Identify which cell holds the provided text, then report its (x, y) central coordinate. 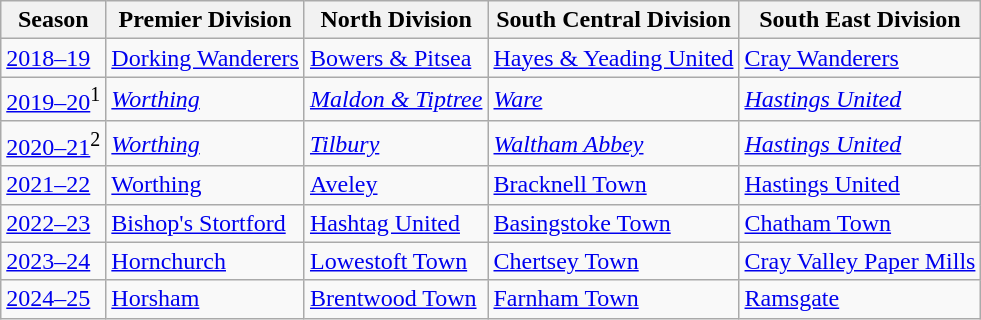
North Division (396, 20)
Tilbury (396, 144)
Maldon & Tiptree (396, 100)
South East Division (860, 20)
Bishop's Stortford (206, 223)
Brentwood Town (396, 299)
2018–19 (54, 58)
Cray Wanderers (860, 58)
2022–23 (54, 223)
Chatham Town (860, 223)
Ramsgate (860, 299)
Bowers & Pitsea (396, 58)
Waltham Abbey (614, 144)
Bracknell Town (614, 185)
2020–212 (54, 144)
Hayes & Yeading United (614, 58)
Farnham Town (614, 299)
2023–24 (54, 261)
Horsham (206, 299)
2021–22 (54, 185)
Premier Division (206, 20)
Aveley (396, 185)
Dorking Wanderers (206, 58)
Ware (614, 100)
Lowestoft Town (396, 261)
Cray Valley Paper Mills (860, 261)
Season (54, 20)
2019–201 (54, 100)
South Central Division (614, 20)
Chertsey Town (614, 261)
Hashtag United (396, 223)
Hornchurch (206, 261)
Basingstoke Town (614, 223)
2024–25 (54, 299)
